Determine the [X, Y] coordinate at the center of the cell enclosing the given text.  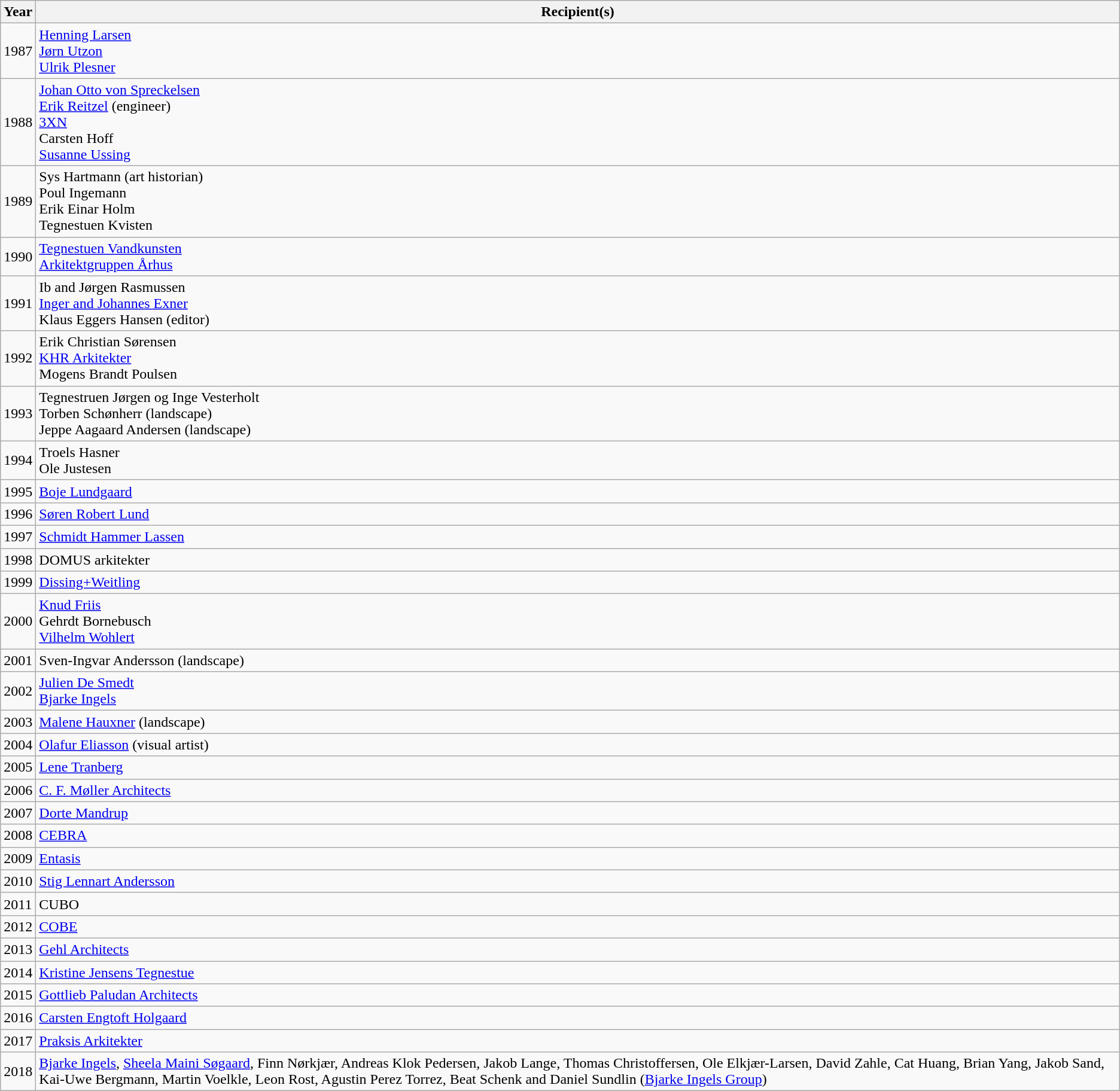
Erik Christian SørensenKHR ArkitekterMogens Brandt Poulsen [578, 358]
Malene Hauxner (landscape) [578, 722]
2009 [18, 858]
Schmidt Hammer Lassen [578, 537]
2005 [18, 767]
2000 [18, 621]
Olafur Eliasson (visual artist) [578, 745]
Praksis Arkitekter [578, 1041]
2003 [18, 722]
1989 [18, 201]
1997 [18, 537]
2017 [18, 1041]
Lene Tranberg [578, 767]
Johan Otto von SpreckelsenErik Reitzel (engineer)3XNCarsten HoffSusanne Ussing [578, 122]
CUBO [578, 904]
Sys Hartmann (art historian)Poul IngemannErik Einar HolmTegnestuen Kvisten [578, 201]
Sven-Ingvar Andersson (landscape) [578, 660]
Dissing+Weitling [578, 583]
Troels HasnerOle Justesen [578, 461]
CEBRA [578, 836]
Henning LarsenJørn UtzonUlrik Plesner [578, 51]
2002 [18, 691]
Tegnestuen VandkunstenArkitektgruppen Århus [578, 256]
2018 [18, 1072]
2013 [18, 949]
2014 [18, 972]
Tegnestruen Jørgen og Inge VesterholtTorben Schønherr (landscape)Jeppe Aagaard Andersen (landscape) [578, 413]
Stig Lennart Andersson [578, 881]
1991 [18, 303]
2008 [18, 836]
Entasis [578, 858]
Year [18, 12]
Gottlieb Paludan Architects [578, 995]
C. F. Møller Architects [578, 790]
COBE [578, 927]
2012 [18, 927]
1996 [18, 514]
1988 [18, 122]
1994 [18, 461]
Knud FriisGehrdt BornebuschVilhelm Wohlert [578, 621]
1992 [18, 358]
Recipient(s) [578, 12]
Søren Robert Lund [578, 514]
2016 [18, 1018]
Dorte Mandrup [578, 813]
1987 [18, 51]
1999 [18, 583]
2001 [18, 660]
Gehl Architects [578, 949]
2006 [18, 790]
1995 [18, 491]
DOMUS arkitekter [578, 559]
Boje Lundgaard [578, 491]
Julien De SmedtBjarke Ingels [578, 691]
Ib and Jørgen RasmussenInger and Johannes ExnerKlaus Eggers Hansen (editor) [578, 303]
1993 [18, 413]
2007 [18, 813]
2010 [18, 881]
2004 [18, 745]
1998 [18, 559]
1990 [18, 256]
2011 [18, 904]
Carsten Engtoft Holgaard [578, 1018]
2015 [18, 995]
Kristine Jensens Tegnestue [578, 972]
